Detect which cell encompasses the target text, then output its (X, Y) center coordinate. 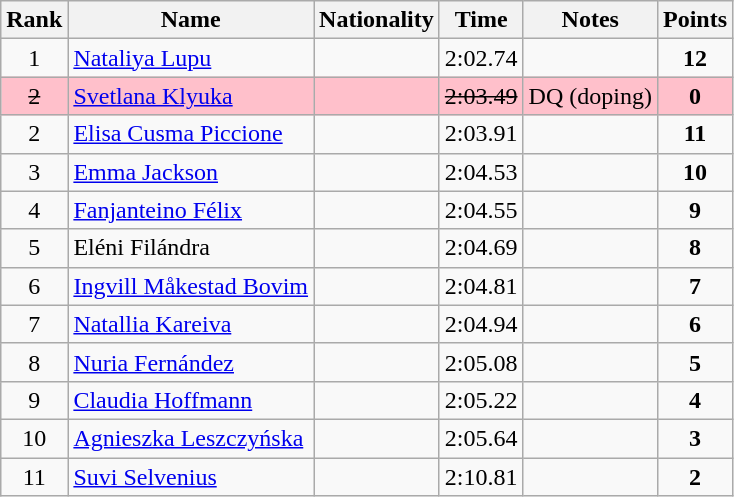
Name (191, 20)
Agnieszka Leszczyńska (191, 438)
2:05.08 (481, 362)
Eléni Filándra (191, 248)
2:04.94 (481, 324)
2:04.69 (481, 248)
2:04.53 (481, 172)
2:05.64 (481, 438)
Rank (34, 20)
Natallia Kareiva (191, 324)
2:04.55 (481, 210)
2:04.81 (481, 286)
Nationality (377, 20)
2:10.81 (481, 477)
2:03.91 (481, 134)
Svetlana Klyuka (191, 96)
Nataliya Lupu (191, 58)
Notes (590, 20)
1 (34, 58)
Time (481, 20)
Points (694, 20)
12 (694, 58)
2:03.49 (481, 96)
Claudia Hoffmann (191, 400)
Ingvill Måkestad Bovim (191, 286)
DQ (doping) (590, 96)
Fanjanteino Félix (191, 210)
Nuria Fernández (191, 362)
2:05.22 (481, 400)
Suvi Selvenius (191, 477)
Elisa Cusma Piccione (191, 134)
Emma Jackson (191, 172)
0 (694, 96)
2:02.74 (481, 58)
